Provide the (x, y) coordinate of the cell's center where the given text is located.  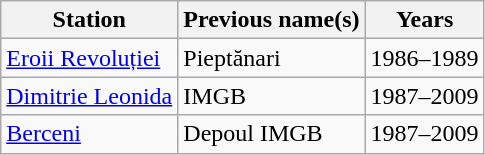
Years (424, 20)
Station (90, 20)
1986–1989 (424, 58)
Eroii Revoluției (90, 58)
Pieptănari (272, 58)
Dimitrie Leonida (90, 96)
Depoul IMGB (272, 134)
Previous name(s) (272, 20)
Berceni (90, 134)
IMGB (272, 96)
